Capture the cell that displays the provided text and extract its (X, Y) central coordinate. 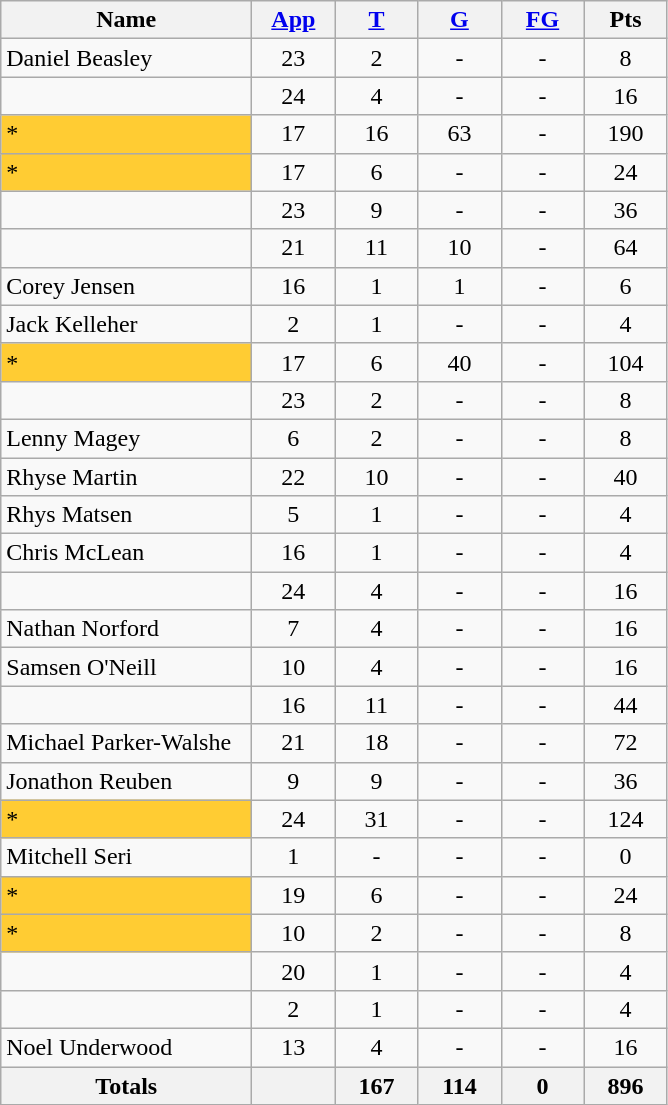
Rhyse Martin (126, 477)
Corey Jensen (126, 286)
Chris McLean (126, 553)
FG (542, 20)
104 (626, 362)
13 (294, 1047)
Name (126, 20)
44 (626, 705)
Lenny Magey (126, 438)
T (376, 20)
Michael Parker-Walshe (126, 743)
7 (294, 629)
114 (460, 1085)
190 (626, 134)
20 (294, 971)
Samsen O'Neill (126, 667)
Rhys Matsen (126, 515)
167 (376, 1085)
Nathan Norford (126, 629)
64 (626, 248)
896 (626, 1085)
Totals (126, 1085)
Noel Underwood (126, 1047)
31 (376, 819)
Mitchell Seri (126, 857)
18 (376, 743)
Pts (626, 20)
G (460, 20)
5 (294, 515)
22 (294, 477)
Jack Kelleher (126, 324)
Daniel Beasley (126, 58)
App (294, 20)
19 (294, 895)
Jonathon Reuben (126, 781)
63 (460, 134)
72 (626, 743)
124 (626, 819)
